Capture the cell that displays the provided text and extract its [x, y] central coordinate. 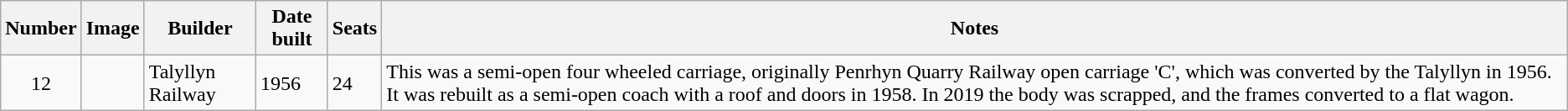
Number [41, 29]
Notes [975, 29]
12 [41, 82]
24 [354, 82]
Seats [354, 29]
Builder [199, 29]
1956 [292, 82]
Image [112, 29]
Talyllyn Railway [199, 82]
Date built [292, 29]
